Search for the cell housing the specified text and yield its (x, y) center coordinate. 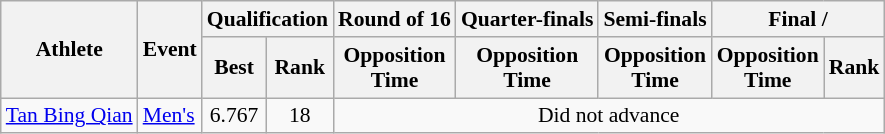
Did not advance (608, 116)
Quarter-finals (527, 19)
Best (234, 68)
6.767 (234, 116)
Athlete (70, 50)
Event (170, 50)
Qualification (268, 19)
Men's (170, 116)
Tan Bing Qian (70, 116)
Final / (798, 19)
Semi-finals (654, 19)
18 (300, 116)
Round of 16 (394, 19)
